Output the (x, y) coordinate of the center of the cell containing the given text.  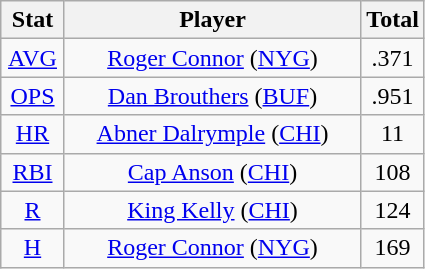
R (33, 210)
Stat (33, 20)
Total (393, 20)
124 (393, 210)
RBI (33, 172)
Dan Brouthers (BUF) (212, 96)
108 (393, 172)
AVG (33, 58)
HR (33, 134)
11 (393, 134)
Cap Anson (CHI) (212, 172)
169 (393, 248)
.951 (393, 96)
OPS (33, 96)
Abner Dalrymple (CHI) (212, 134)
H (33, 248)
Player (212, 20)
King Kelly (CHI) (212, 210)
.371 (393, 58)
